Extract the (X, Y) coordinate from the center of the cell holding the provided text.  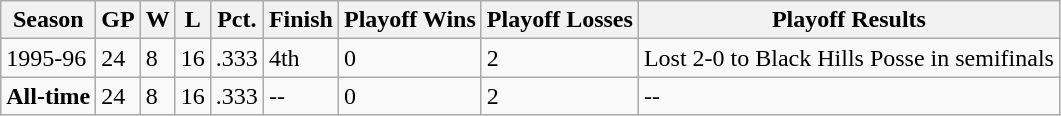
4th (300, 58)
GP (118, 20)
Season (48, 20)
Playoff Results (848, 20)
Lost 2-0 to Black Hills Posse in semifinals (848, 58)
1995-96 (48, 58)
Playoff Losses (560, 20)
All-time (48, 96)
W (158, 20)
Playoff Wins (410, 20)
Finish (300, 20)
Pct. (236, 20)
L (192, 20)
